Extract the [X, Y] coordinate from the center of the cell holding the provided text.  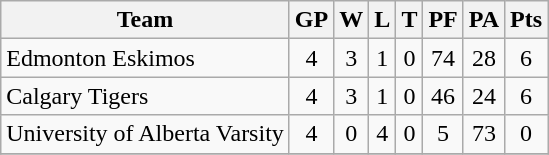
46 [443, 96]
24 [484, 96]
73 [484, 134]
PF [443, 20]
74 [443, 58]
L [382, 20]
Calgary Tigers [146, 96]
W [352, 20]
GP [311, 20]
Edmonton Eskimos [146, 58]
28 [484, 58]
5 [443, 134]
PA [484, 20]
Pts [526, 20]
T [410, 20]
Team [146, 20]
University of Alberta Varsity [146, 134]
